Capture the cell that displays the provided text and extract its [x, y] central coordinate. 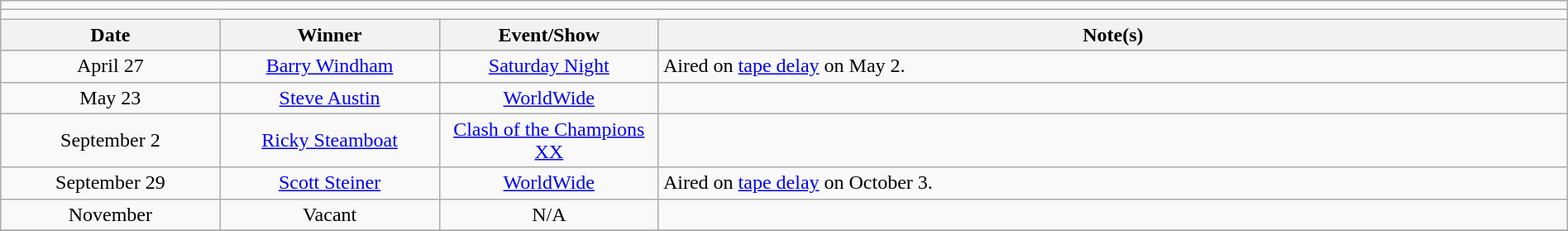
April 27 [111, 66]
Aired on tape delay on October 3. [1113, 183]
Winner [329, 35]
Date [111, 35]
Scott Steiner [329, 183]
Steve Austin [329, 98]
September 29 [111, 183]
November [111, 214]
May 23 [111, 98]
Aired on tape delay on May 2. [1113, 66]
September 2 [111, 141]
Ricky Steamboat [329, 141]
N/A [549, 214]
Clash of the Champions XX [549, 141]
Saturday Night [549, 66]
Barry Windham [329, 66]
Event/Show [549, 35]
Vacant [329, 214]
Note(s) [1113, 35]
